Detect which cell encompasses the target text, then output its [x, y] center coordinate. 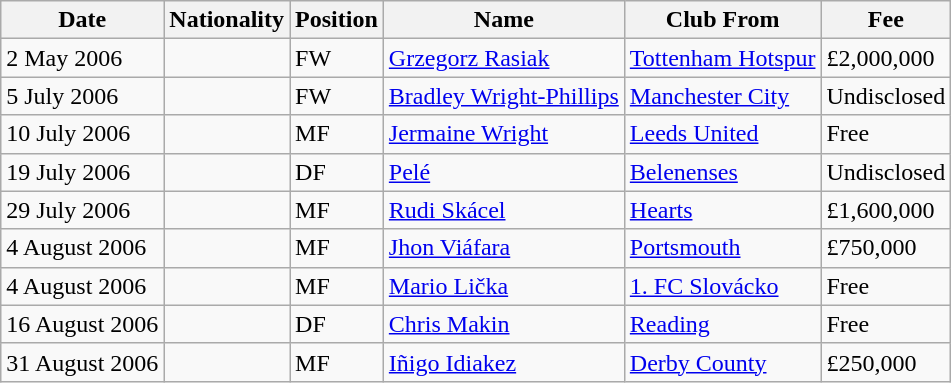
Belenenses [722, 172]
2 May 2006 [82, 58]
Nationality [227, 20]
Leeds United [722, 134]
Rudi Skácel [504, 210]
Derby County [722, 362]
Date [82, 20]
Grzegorz Rasiak [504, 58]
Jermaine Wright [504, 134]
Portsmouth [722, 248]
Pelé [504, 172]
1. FC Slovácko [722, 286]
£250,000 [886, 362]
Position [337, 20]
31 August 2006 [82, 362]
Jhon Viáfara [504, 248]
Chris Makin [504, 324]
Tottenham Hotspur [722, 58]
Name [504, 20]
£2,000,000 [886, 58]
£1,600,000 [886, 210]
Bradley Wright-Phillips [504, 96]
Club From [722, 20]
£750,000 [886, 248]
Fee [886, 20]
16 August 2006 [82, 324]
19 July 2006 [82, 172]
Iñigo Idiakez [504, 362]
Manchester City [722, 96]
Mario Lička [504, 286]
5 July 2006 [82, 96]
10 July 2006 [82, 134]
29 July 2006 [82, 210]
Reading [722, 324]
Hearts [722, 210]
